Identify which cell holds the provided text, then report its [X, Y] central coordinate. 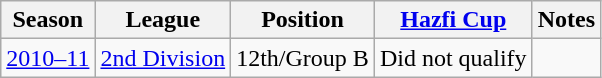
Did not qualify [453, 58]
League [163, 20]
12th/Group B [303, 58]
2nd Division [163, 58]
Position [303, 20]
Hazfi Cup [453, 20]
2010–11 [48, 58]
Season [48, 20]
Notes [566, 20]
